From the cell containing the given text, extract its center point as [X, Y] coordinate. 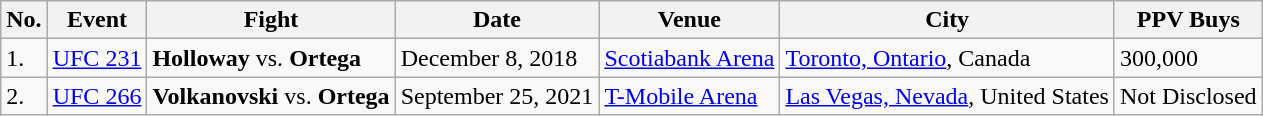
2. [24, 96]
Holloway vs. Ortega [271, 58]
Event [97, 20]
UFC 266 [97, 96]
Las Vegas, Nevada, United States [948, 96]
PPV Buys [1188, 20]
No. [24, 20]
UFC 231 [97, 58]
1. [24, 58]
Toronto, Ontario, Canada [948, 58]
300,000 [1188, 58]
City [948, 20]
Volkanovski vs. Ortega [271, 96]
Venue [690, 20]
Scotiabank Arena [690, 58]
Date [497, 20]
Not Disclosed [1188, 96]
Fight [271, 20]
T-Mobile Arena [690, 96]
December 8, 2018 [497, 58]
September 25, 2021 [497, 96]
